Search for the cell housing the specified text and yield its [x, y] center coordinate. 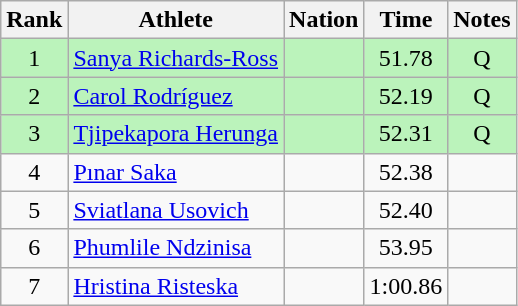
Nation [324, 20]
52.40 [406, 210]
Notes [482, 20]
52.19 [406, 96]
Phumlile Ndzinisa [176, 248]
Athlete [176, 20]
52.38 [406, 172]
Carol Rodríguez [176, 96]
Sviatlana Usovich [176, 210]
51.78 [406, 58]
1 [34, 58]
7 [34, 286]
5 [34, 210]
6 [34, 248]
1:00.86 [406, 286]
4 [34, 172]
Pınar Saka [176, 172]
52.31 [406, 134]
3 [34, 134]
53.95 [406, 248]
Time [406, 20]
Hristina Risteska [176, 286]
Rank [34, 20]
2 [34, 96]
Tjipekapora Herunga [176, 134]
Sanya Richards-Ross [176, 58]
